Capture the cell that displays the provided text and extract its (X, Y) central coordinate. 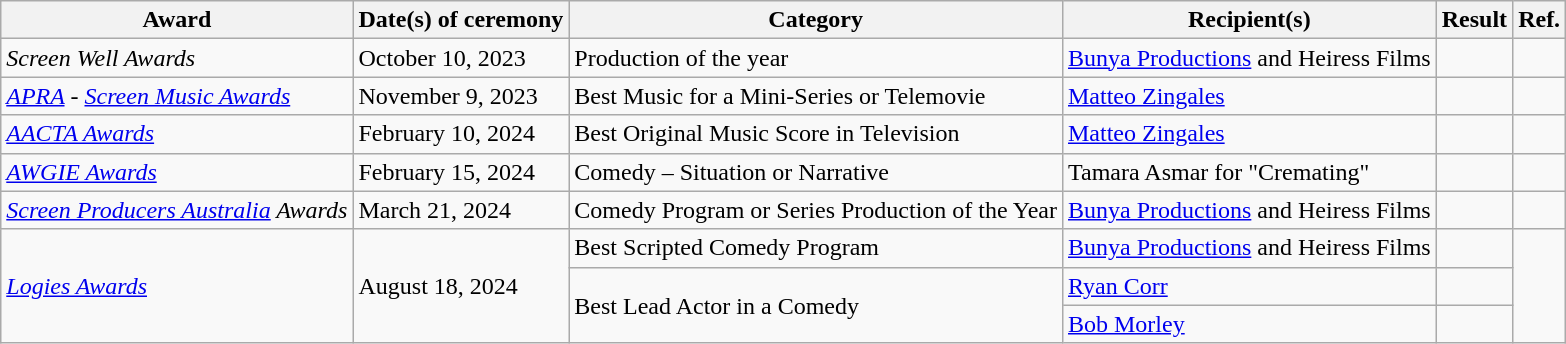
October 10, 2023 (461, 58)
Best Music for a Mini-Series or Telemovie (816, 96)
August 18, 2024 (461, 286)
March 21, 2024 (461, 210)
APRA - Screen Music Awards (177, 96)
Date(s) of ceremony (461, 20)
Best Scripted Comedy Program (816, 248)
Ryan Corr (1249, 286)
AACTA Awards (177, 134)
Ref. (1540, 20)
Best Original Music Score in Television (816, 134)
Tamara Asmar for "Cremating" (1249, 172)
Best Lead Actor in a Comedy (816, 305)
Comedy Program or Series Production of the Year (816, 210)
Recipient(s) (1249, 20)
AWGIE Awards (177, 172)
November 9, 2023 (461, 96)
Comedy – Situation or Narrative (816, 172)
February 15, 2024 (461, 172)
Award (177, 20)
Logies Awards (177, 286)
Screen Producers Australia Awards (177, 210)
February 10, 2024 (461, 134)
Category (816, 20)
Production of the year (816, 58)
Bob Morley (1249, 324)
Screen Well Awards (177, 58)
Result (1474, 20)
